Locate the cell with the specified text and output its (X, Y) center coordinate. 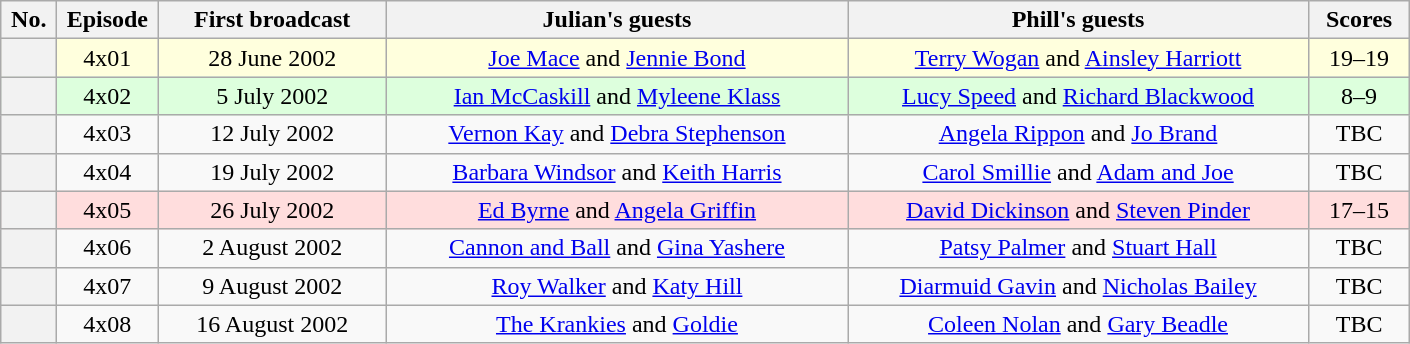
The Krankies and Goldie (616, 324)
Scores (1360, 20)
Terry Wogan and Ainsley Harriott (1078, 58)
4x08 (108, 324)
17–15 (1360, 210)
Joe Mace and Jennie Bond (616, 58)
Patsy Palmer and Stuart Hall (1078, 248)
5 July 2002 (272, 96)
Roy Walker and Katy Hill (616, 286)
4x06 (108, 248)
Carol Smillie and Adam and Joe (1078, 172)
Episode (108, 20)
Lucy Speed and Richard Blackwood (1078, 96)
No. (29, 20)
Barbara Windsor and Keith Harris (616, 172)
19 July 2002 (272, 172)
4x03 (108, 134)
4x04 (108, 172)
4x07 (108, 286)
4x01 (108, 58)
Ed Byrne and Angela Griffin (616, 210)
First broadcast (272, 20)
4x05 (108, 210)
David Dickinson and Steven Pinder (1078, 210)
28 June 2002 (272, 58)
Cannon and Ball and Gina Yashere (616, 248)
Vernon Kay and Debra Stephenson (616, 134)
2 August 2002 (272, 248)
Angela Rippon and Jo Brand (1078, 134)
9 August 2002 (272, 286)
Julian's guests (616, 20)
Coleen Nolan and Gary Beadle (1078, 324)
Ian McCaskill and Myleene Klass (616, 96)
12 July 2002 (272, 134)
19–19 (1360, 58)
26 July 2002 (272, 210)
16 August 2002 (272, 324)
8–9 (1360, 96)
Phill's guests (1078, 20)
4x02 (108, 96)
Diarmuid Gavin and Nicholas Bailey (1078, 286)
